Provide the (X, Y) coordinate of the cell's center where the given text is located.  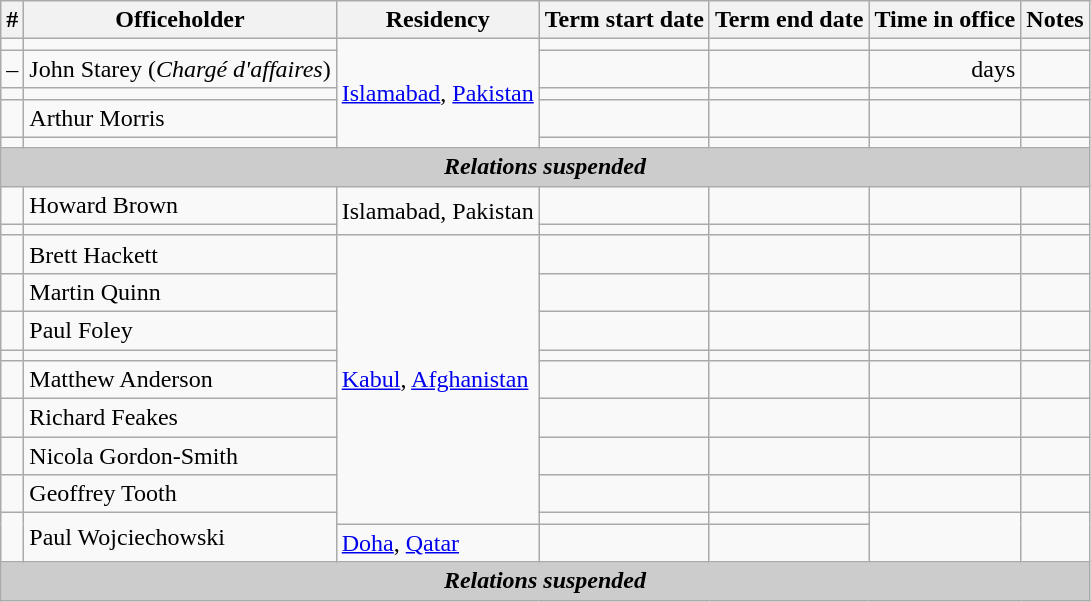
Matthew Anderson (180, 380)
John Starey (Chargé d'affaires) (180, 69)
Doha, Qatar (438, 543)
Richard Feakes (180, 418)
Geoffrey Tooth (180, 494)
Kabul, Afghanistan (438, 380)
Term start date (624, 20)
Officeholder (180, 20)
– (12, 69)
Nicola Gordon-Smith (180, 456)
Paul Foley (180, 330)
Notes (1055, 20)
Arthur Morris (180, 118)
# (12, 20)
Martin Quinn (180, 292)
Term end date (789, 20)
Paul Wojciechowski (180, 538)
Residency (438, 20)
Howard Brown (180, 205)
Brett Hackett (180, 254)
days (945, 69)
Time in office (945, 20)
